Return (X, Y) of the center of cell containing provided text 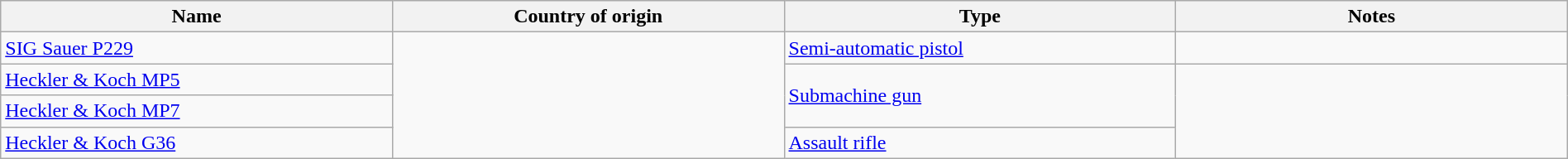
SIG Sauer P229 (197, 48)
Assault rifle (980, 142)
Submachine gun (980, 95)
Country of origin (588, 17)
Heckler & Koch MP5 (197, 79)
Name (197, 17)
Type (980, 17)
Semi-automatic pistol (980, 48)
Heckler & Koch MP7 (197, 111)
Notes (1372, 17)
Heckler & Koch G36 (197, 142)
